Capture the cell that displays the provided text and extract its [x, y] central coordinate. 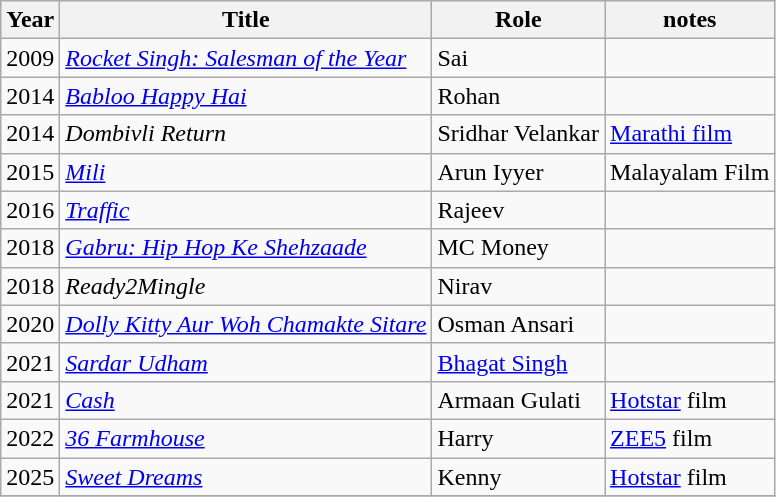
2009 [30, 58]
Role [518, 20]
Bhagat Singh [518, 362]
Nirav [518, 286]
36 Farmhouse [246, 438]
Traffic [246, 210]
Babloo Happy Hai [246, 96]
Cash [246, 400]
Kenny [518, 477]
Dombivli Return [246, 134]
2022 [30, 438]
notes [690, 20]
Rajeev [518, 210]
Sardar Udham [246, 362]
Sridhar Velankar [518, 134]
Sweet Dreams [246, 477]
Osman Ansari [518, 324]
Title [246, 20]
Gabru: Hip Hop Ke Shehzaade [246, 248]
MC Money [518, 248]
2020 [30, 324]
Armaan Gulati [518, 400]
Marathi film [690, 134]
Year [30, 20]
Rohan [518, 96]
Arun Iyyer [518, 172]
2025 [30, 477]
Dolly Kitty Aur Woh Chamakte Sitare [246, 324]
Ready2Mingle [246, 286]
Mili [246, 172]
ZEE5 film [690, 438]
Malayalam Film [690, 172]
Harry [518, 438]
2015 [30, 172]
2016 [30, 210]
Rocket Singh: Salesman of the Year [246, 58]
Sai [518, 58]
